Locate the cell with the specified text and output its (x, y) center coordinate. 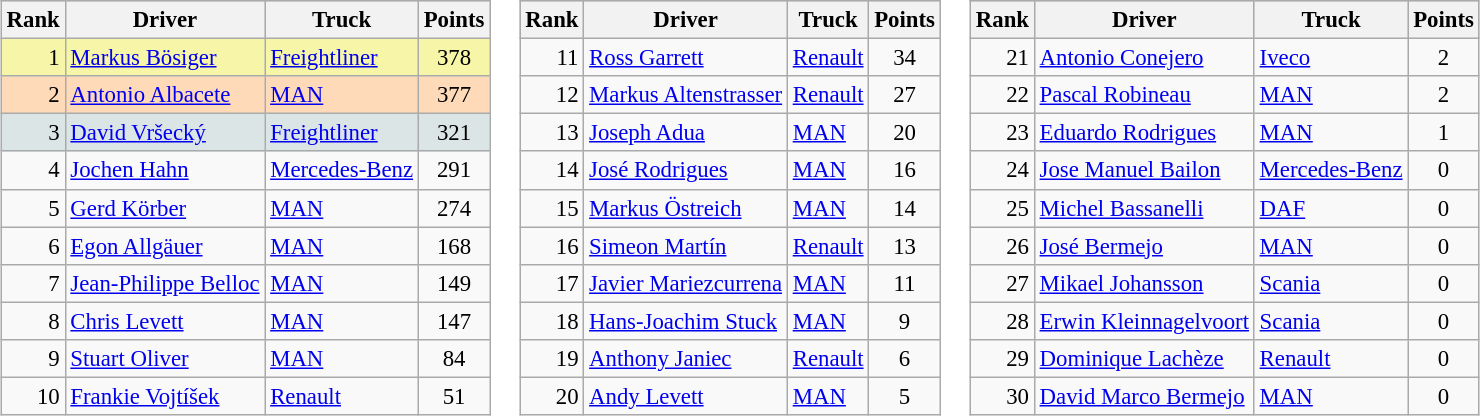
18 (552, 321)
15 (552, 208)
147 (454, 321)
Gerd Körber (165, 208)
José Bermejo (1144, 246)
Markus Bösiger (165, 58)
Jose Manuel Bailon (1144, 170)
Markus Altenstrasser (686, 95)
4 (33, 170)
28 (1003, 321)
274 (454, 208)
José Rodrigues (686, 170)
10 (33, 396)
3 (33, 133)
Antonio Albacete (165, 95)
Jean-Philippe Belloc (165, 283)
51 (454, 396)
Egon Allgäuer (165, 246)
Jochen Hahn (165, 170)
Antonio Conejero (1144, 58)
378 (454, 58)
Michel Bassanelli (1144, 208)
24 (1003, 170)
23 (1003, 133)
21 (1003, 58)
Erwin Kleinnagelvoort (1144, 321)
DAF (1331, 208)
David Marco Bermejo (1144, 396)
Dominique Lachèze (1144, 358)
Frankie Vojtíšek (165, 396)
Andy Levett (686, 396)
168 (454, 246)
377 (454, 95)
Ross Garrett (686, 58)
Eduardo Rodrigues (1144, 133)
David Vršecký (165, 133)
30 (1003, 396)
Javier Mariezcurrena (686, 283)
12 (552, 95)
19 (552, 358)
Markus Östreich (686, 208)
Joseph Adua (686, 133)
Mikael Johansson (1144, 283)
34 (904, 58)
Iveco (1331, 58)
Chris Levett (165, 321)
Simeon Martín (686, 246)
22 (1003, 95)
321 (454, 133)
29 (1003, 358)
8 (33, 321)
26 (1003, 246)
7 (33, 283)
25 (1003, 208)
Anthony Janiec (686, 358)
Pascal Robineau (1144, 95)
149 (454, 283)
Stuart Oliver (165, 358)
Hans-Joachim Stuck (686, 321)
17 (552, 283)
291 (454, 170)
84 (454, 358)
